Return the (X, Y) coordinate for the center point of the cell that contains the specified text.  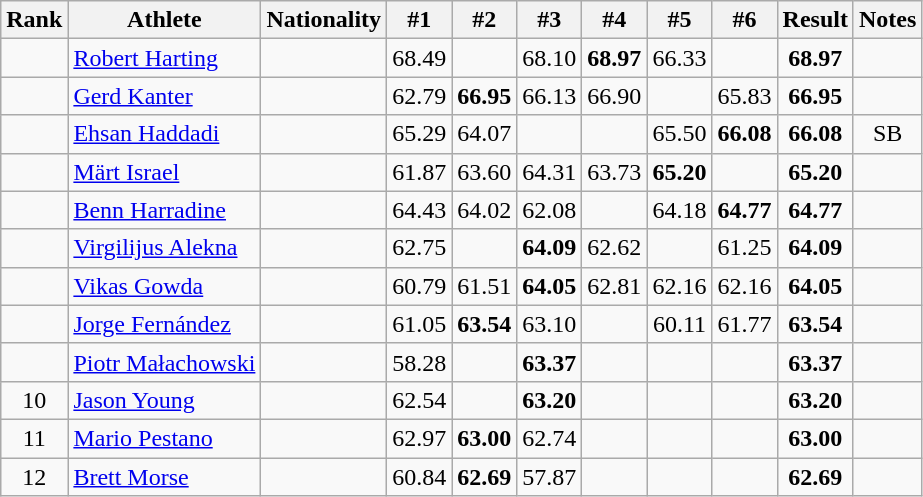
68.10 (550, 58)
Gerd Kanter (164, 96)
64.07 (484, 134)
#1 (420, 20)
62.79 (420, 96)
63.10 (550, 324)
65.50 (680, 134)
61.25 (744, 248)
12 (34, 477)
Piotr Małachowski (164, 362)
11 (34, 438)
63.73 (614, 172)
Virgilijus Alekna (164, 248)
Mario Pestano (164, 438)
62.54 (420, 400)
64.18 (680, 210)
Vikas Gowda (164, 286)
#3 (550, 20)
Benn Harradine (164, 210)
62.97 (420, 438)
64.31 (550, 172)
Brett Morse (164, 477)
65.83 (744, 96)
64.43 (420, 210)
60.11 (680, 324)
Jorge Fernández (164, 324)
Result (815, 20)
Robert Harting (164, 58)
62.62 (614, 248)
62.81 (614, 286)
61.51 (484, 286)
61.77 (744, 324)
65.29 (420, 134)
62.74 (550, 438)
Märt Israel (164, 172)
66.13 (550, 96)
60.84 (420, 477)
61.87 (420, 172)
#2 (484, 20)
68.49 (420, 58)
58.28 (420, 362)
SB (887, 134)
60.79 (420, 286)
#4 (614, 20)
64.02 (484, 210)
#5 (680, 20)
Rank (34, 20)
57.87 (550, 477)
63.60 (484, 172)
62.08 (550, 210)
62.75 (420, 248)
Ehsan Haddadi (164, 134)
10 (34, 400)
#6 (744, 20)
66.90 (614, 96)
Athlete (164, 20)
Notes (887, 20)
Nationality (324, 20)
Jason Young (164, 400)
66.33 (680, 58)
61.05 (420, 324)
